Locate the cell with the specified text and output its (x, y) center coordinate. 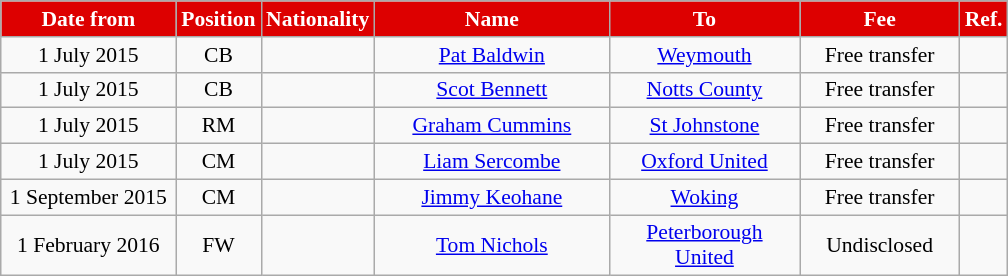
Nationality (318, 19)
Liam Sercombe (492, 162)
Name (492, 19)
Ref. (984, 19)
Undisclosed (880, 246)
Woking (704, 197)
Scot Bennett (492, 90)
Oxford United (704, 162)
Fee (880, 19)
Tom Nichols (492, 246)
Pat Baldwin (492, 55)
Position (218, 19)
To (704, 19)
St Johnstone (704, 126)
1 September 2015 (88, 197)
Jimmy Keohane (492, 197)
FW (218, 246)
Graham Cummins (492, 126)
Weymouth (704, 55)
Notts County (704, 90)
Date from (88, 19)
RM (218, 126)
Peterborough United (704, 246)
1 February 2016 (88, 246)
